Search for the cell housing the specified text and yield its [x, y] center coordinate. 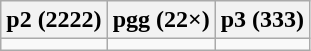
p3 (333) [262, 20]
pgg (22×) [161, 20]
p2 (2222) [54, 20]
